Locate the cell with the specified text and output its (X, Y) center coordinate. 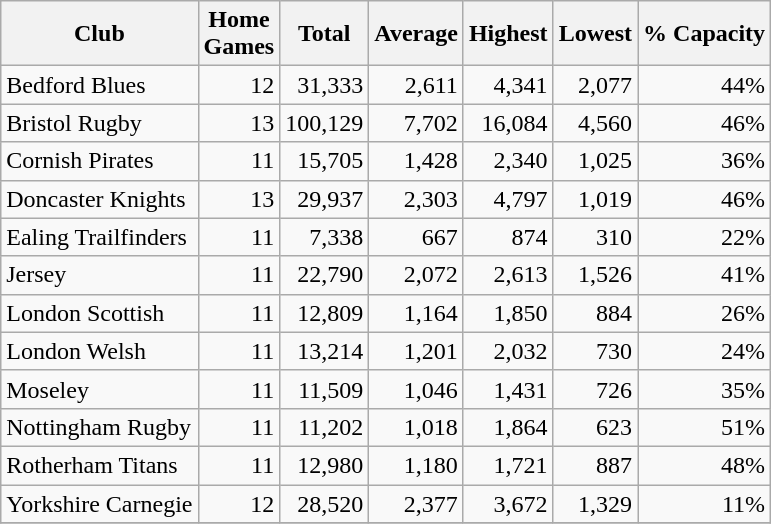
4,797 (508, 199)
41% (704, 275)
1,180 (416, 465)
Lowest (595, 34)
HomeGames (239, 34)
2,303 (416, 199)
1,850 (508, 313)
Bedford Blues (100, 85)
2,340 (508, 161)
28,520 (324, 503)
2,077 (595, 85)
12,809 (324, 313)
Yorkshire Carnegie (100, 503)
31,333 (324, 85)
100,129 (324, 123)
1,526 (595, 275)
1,864 (508, 427)
11,202 (324, 427)
Rotherham Titans (100, 465)
36% (704, 161)
7,338 (324, 237)
22% (704, 237)
7,702 (416, 123)
% Capacity (704, 34)
11,509 (324, 389)
15,705 (324, 161)
4,560 (595, 123)
667 (416, 237)
1,329 (595, 503)
16,084 (508, 123)
726 (595, 389)
1,164 (416, 313)
Doncaster Knights (100, 199)
2,032 (508, 351)
Total (324, 34)
26% (704, 313)
Ealing Trailfinders (100, 237)
2,072 (416, 275)
London Scottish (100, 313)
884 (595, 313)
1,025 (595, 161)
Average (416, 34)
29,937 (324, 199)
48% (704, 465)
2,613 (508, 275)
Club (100, 34)
1,721 (508, 465)
2,377 (416, 503)
13,214 (324, 351)
24% (704, 351)
51% (704, 427)
1,046 (416, 389)
Bristol Rugby (100, 123)
1,018 (416, 427)
London Welsh (100, 351)
1,019 (595, 199)
Cornish Pirates (100, 161)
Highest (508, 34)
22,790 (324, 275)
Nottingham Rugby (100, 427)
623 (595, 427)
35% (704, 389)
3,672 (508, 503)
730 (595, 351)
1,428 (416, 161)
12,980 (324, 465)
310 (595, 237)
44% (704, 85)
887 (595, 465)
1,431 (508, 389)
11% (704, 503)
1,201 (416, 351)
Jersey (100, 275)
Moseley (100, 389)
874 (508, 237)
4,341 (508, 85)
2,611 (416, 85)
